Provide the [X, Y] coordinate of the cell's center where the given text is located.  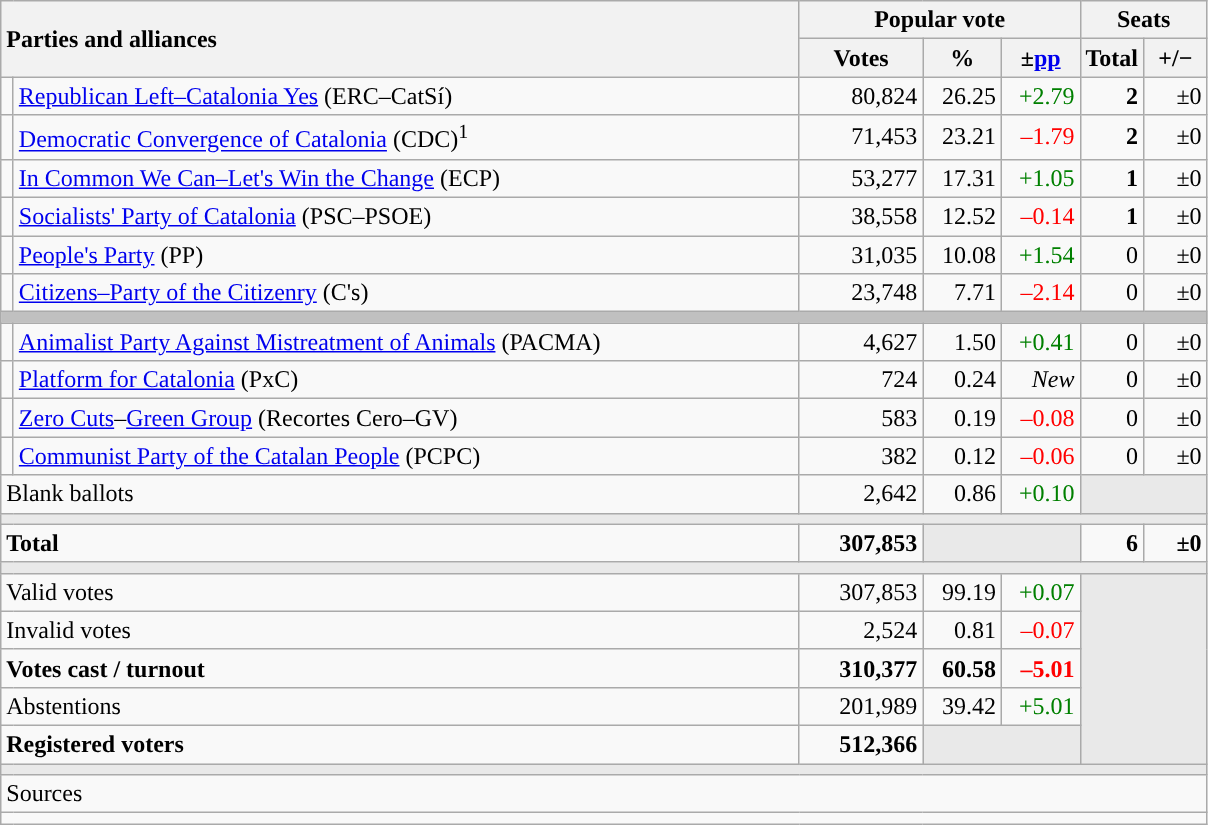
–0.07 [1040, 630]
17.31 [962, 178]
Registered voters [400, 745]
% [962, 58]
+0.07 [1040, 592]
+1.54 [1040, 255]
39.42 [962, 706]
In Common We Can–Let's Win the Change (ECP) [406, 178]
+1.05 [1040, 178]
Communist Party of the Catalan People (PCPC) [406, 456]
99.19 [962, 592]
–5.01 [1040, 668]
Animalist Party Against Mistreatment of Animals (PACMA) [406, 342]
Invalid votes [400, 630]
+0.10 [1040, 494]
60.58 [962, 668]
7.71 [962, 293]
80,824 [861, 96]
–0.08 [1040, 418]
382 [861, 456]
12.52 [962, 217]
Votes [861, 58]
±pp [1040, 58]
2,524 [861, 630]
Votes cast / turnout [400, 668]
71,453 [861, 138]
–1.79 [1040, 138]
0.81 [962, 630]
724 [861, 380]
Republican Left–Catalonia Yes (ERC–CatSí) [406, 96]
0.19 [962, 418]
Abstentions [400, 706]
0.86 [962, 494]
Democratic Convergence of Catalonia (CDC)1 [406, 138]
10.08 [962, 255]
People's Party (PP) [406, 255]
+5.01 [1040, 706]
+/− [1176, 58]
+0.41 [1040, 342]
38,558 [861, 217]
Platform for Catalonia (PxC) [406, 380]
0.12 [962, 456]
512,366 [861, 745]
1.50 [962, 342]
26.25 [962, 96]
23,748 [861, 293]
23.21 [962, 138]
6 [1112, 543]
–0.14 [1040, 217]
–0.06 [1040, 456]
201,989 [861, 706]
Popular vote [940, 20]
Zero Cuts–Green Group (Recortes Cero–GV) [406, 418]
4,627 [861, 342]
Sources [604, 794]
Parties and alliances [400, 39]
Socialists' Party of Catalonia (PSC–PSOE) [406, 217]
Blank ballots [400, 494]
Valid votes [400, 592]
–2.14 [1040, 293]
Citizens–Party of the Citizenry (C's) [406, 293]
31,035 [861, 255]
Seats [1144, 20]
2,642 [861, 494]
53,277 [861, 178]
New [1040, 380]
310,377 [861, 668]
0.24 [962, 380]
+2.79 [1040, 96]
583 [861, 418]
